Determine the (X, Y) coordinate at the center of the cell enclosing the given text.  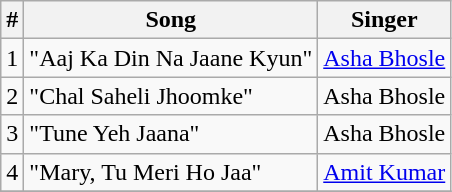
Song (171, 20)
Singer (384, 20)
# (12, 20)
2 (12, 96)
"Mary, Tu Meri Ho Jaa" (171, 172)
1 (12, 58)
"Chal Saheli Jhoomke" (171, 96)
Amit Kumar (384, 172)
"Aaj Ka Din Na Jaane Kyun" (171, 58)
4 (12, 172)
3 (12, 134)
"Tune Yeh Jaana" (171, 134)
